Capture the cell that displays the provided text and extract its (X, Y) central coordinate. 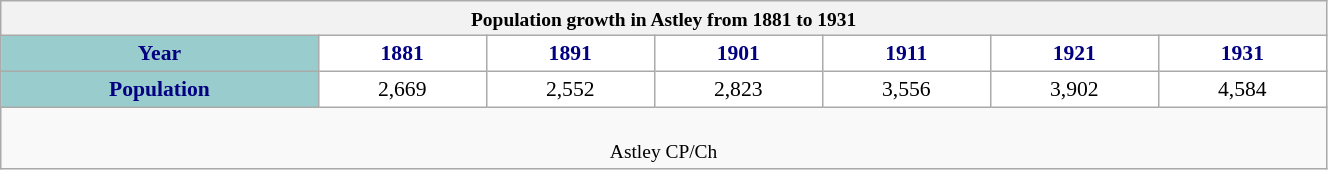
1921 (1074, 54)
4,584 (1242, 90)
1881 (402, 54)
1901 (738, 54)
Population growth in Astley from 1881 to 1931 (664, 18)
2,552 (570, 90)
1911 (906, 54)
Population (160, 90)
3,902 (1074, 90)
3,556 (906, 90)
1931 (1242, 54)
2,669 (402, 90)
Year (160, 54)
2,823 (738, 90)
1891 (570, 54)
Astley CP/Ch (664, 138)
